Locate the cell with the specified text and output its (x, y) center coordinate. 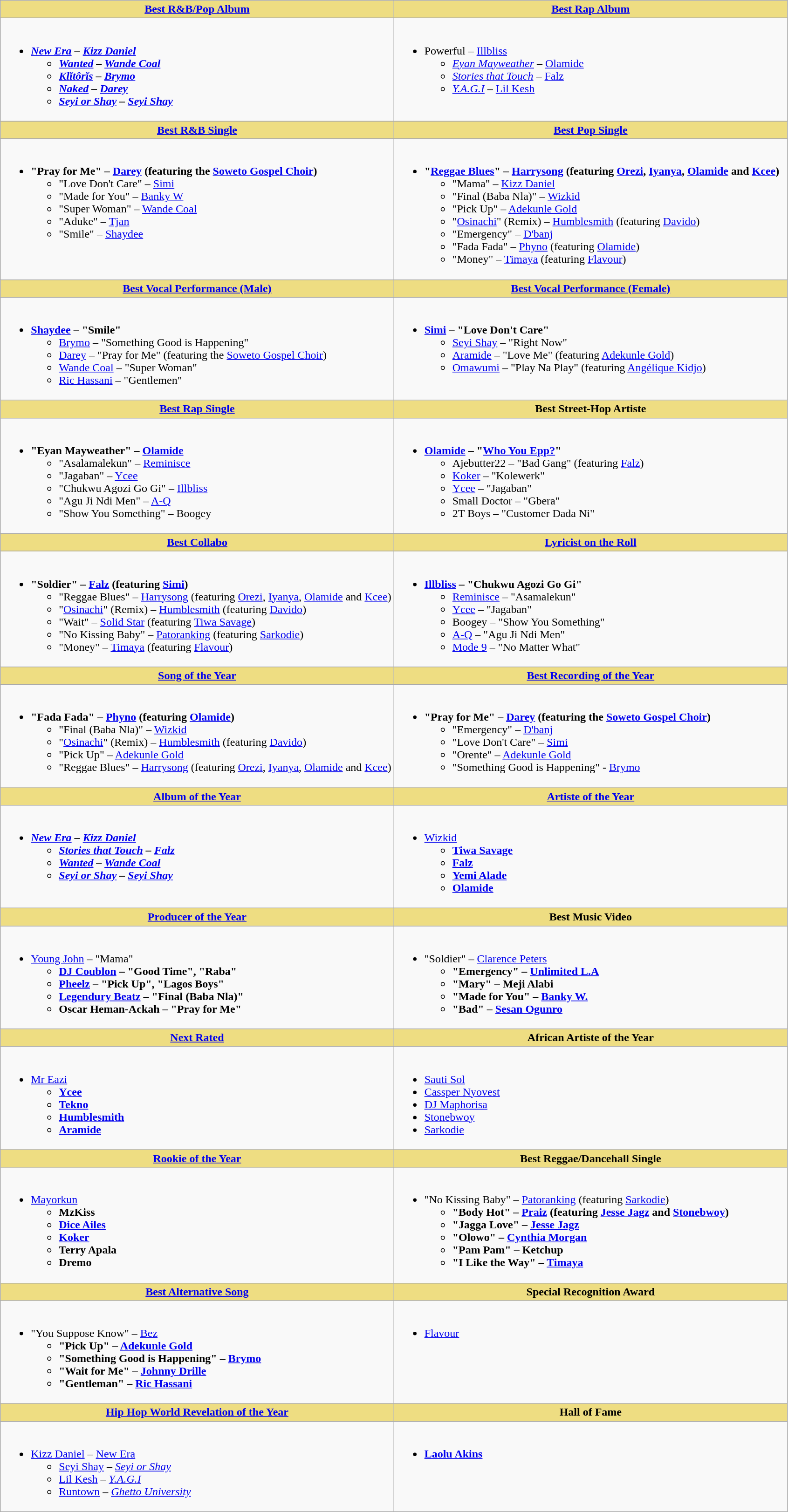
Best R&B Single (197, 130)
MayorkunMzKissDice AilesKokerTerry ApalaDremo (197, 1225)
Producer of the Year (197, 917)
New Era – Kizz DanielWanted – Wande CoalKlĭtôrĭs – BrymoNaked – DareySeyi or Shay – Seyi Shay (197, 70)
Next Rated (197, 1038)
Illbliss – "Chukwu Agozi Go Gi"Reminisce – "Asamalekun"Ycee – "Jagaban"Boogey – "Show You Something"A-Q – "Agu Ji Ndi Men"Mode 9 – "No Matter What" (590, 609)
Mr EaziYceeTeknoHumblesmithAramide (197, 1098)
Best R&B/Pop Album (197, 9)
Lyricist on the Roll (590, 542)
Kizz Daniel – New EraSeyi Shay – Seyi or ShayLil Kesh – Y.A.G.IRuntown – Ghetto University (197, 1466)
Special Recognition Award (590, 1292)
African Artiste of the Year (590, 1038)
Best Alternative Song (197, 1292)
Best Street-Hop Artiste (590, 409)
"You Suppose Know" – Bez"Pick Up" – Adekunle Gold"Something Good is Happening" – Brymo"Wait for Me" – Johnny Drille"Gentleman" – Ric Hassani (197, 1352)
Hall of Fame (590, 1412)
Laolu Akins (590, 1466)
Powerful – Illbliss Eyan Mayweather – OlamideStories that Touch – FalzY.A.G.I – Lil Kesh (590, 70)
Best Vocal Performance (Male) (197, 288)
New Era – Kizz DanielStories that Touch – FalzWanted – Wande CoalSeyi or Shay – Seyi Shay (197, 857)
"Soldier" – Clarence Peters"Emergency" – Unlimited L.A"Mary" – Meji Alabi"Made for You" – Banky W."Bad" – Sesan Ogunro (590, 977)
Artiste of the Year (590, 796)
Best Recording of the Year (590, 675)
Best Reggae/Dancehall Single (590, 1158)
Hip Hop World Revelation of the Year (197, 1412)
Best Rap Album (590, 9)
Best Rap Single (197, 409)
WizkidTiwa SavageFalzYemi AladeOlamide (590, 857)
Best Collabo (197, 542)
Simi – "Love Don't Care"Seyi Shay – "Right Now"Aramide – "Love Me" (featuring Adekunle Gold)Omawumi – "Play Na Play" (featuring Angélique Kidjo) (590, 348)
Sauti Sol Cassper Nyovest DJ Maphorisa Stonebwoy Sarkodie (590, 1098)
Album of the Year (197, 796)
Best Pop Single (590, 130)
Best Vocal Performance (Female) (590, 288)
Flavour (590, 1352)
Song of the Year (197, 675)
Rookie of the Year (197, 1158)
Best Music Video (590, 917)
